Determine the (x, y) coordinate at the center of the cell enclosing the given text.  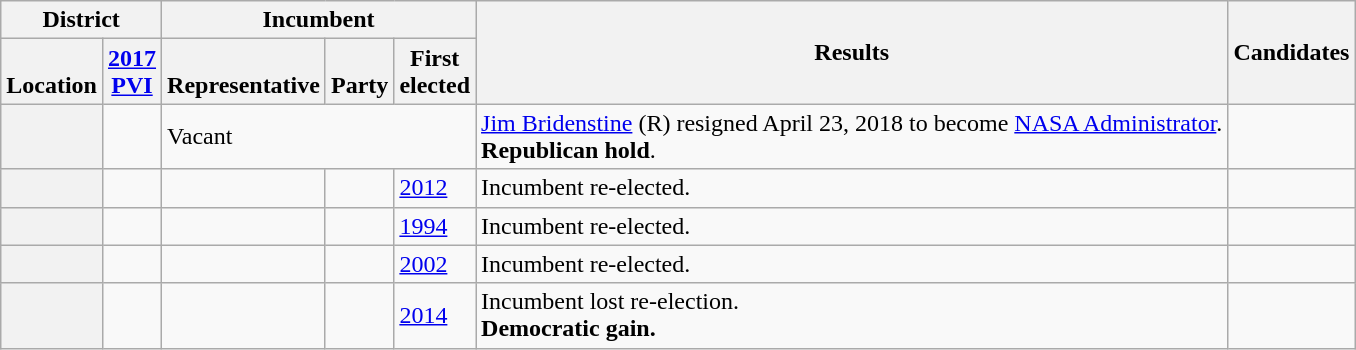
Candidates (1292, 52)
Incumbent (319, 20)
Representative (244, 72)
Results (852, 52)
2012 (435, 188)
District (82, 20)
Location (52, 72)
Incumbent lost re-election.Democratic gain. (852, 316)
Vacant (319, 136)
1994 (435, 226)
2002 (435, 264)
2017PVI (132, 72)
2014 (435, 316)
Firstelected (435, 72)
Party (359, 72)
Jim Bridenstine (R) resigned April 23, 2018 to become NASA Administrator.Republican hold. (852, 136)
